Return (x, y) of the center of cell containing provided text 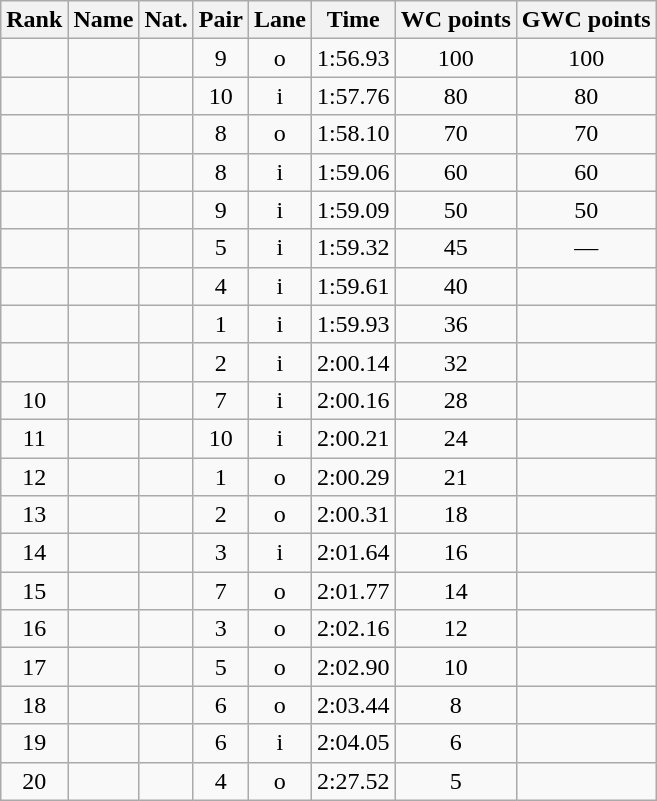
15 (34, 591)
WC points (456, 20)
36 (456, 324)
32 (456, 362)
17 (34, 667)
1:57.76 (353, 96)
1:58.10 (353, 134)
Name (104, 20)
21 (456, 477)
2:00.16 (353, 400)
20 (34, 781)
2:01.77 (353, 591)
1:59.06 (353, 172)
— (586, 248)
2:00.29 (353, 477)
2:02.90 (353, 667)
2:04.05 (353, 743)
Lane (280, 20)
19 (34, 743)
1:59.93 (353, 324)
40 (456, 286)
2:01.64 (353, 553)
11 (34, 438)
28 (456, 400)
2:02.16 (353, 629)
13 (34, 515)
Rank (34, 20)
1:59.32 (353, 248)
45 (456, 248)
1:59.09 (353, 210)
24 (456, 438)
GWC points (586, 20)
2:03.44 (353, 705)
1:56.93 (353, 58)
2:00.14 (353, 362)
2:27.52 (353, 781)
1:59.61 (353, 286)
Nat. (166, 20)
Time (353, 20)
Pair (220, 20)
2:00.21 (353, 438)
2:00.31 (353, 515)
